Return the (x, y) coordinate for the center point of the cell that contains the specified text.  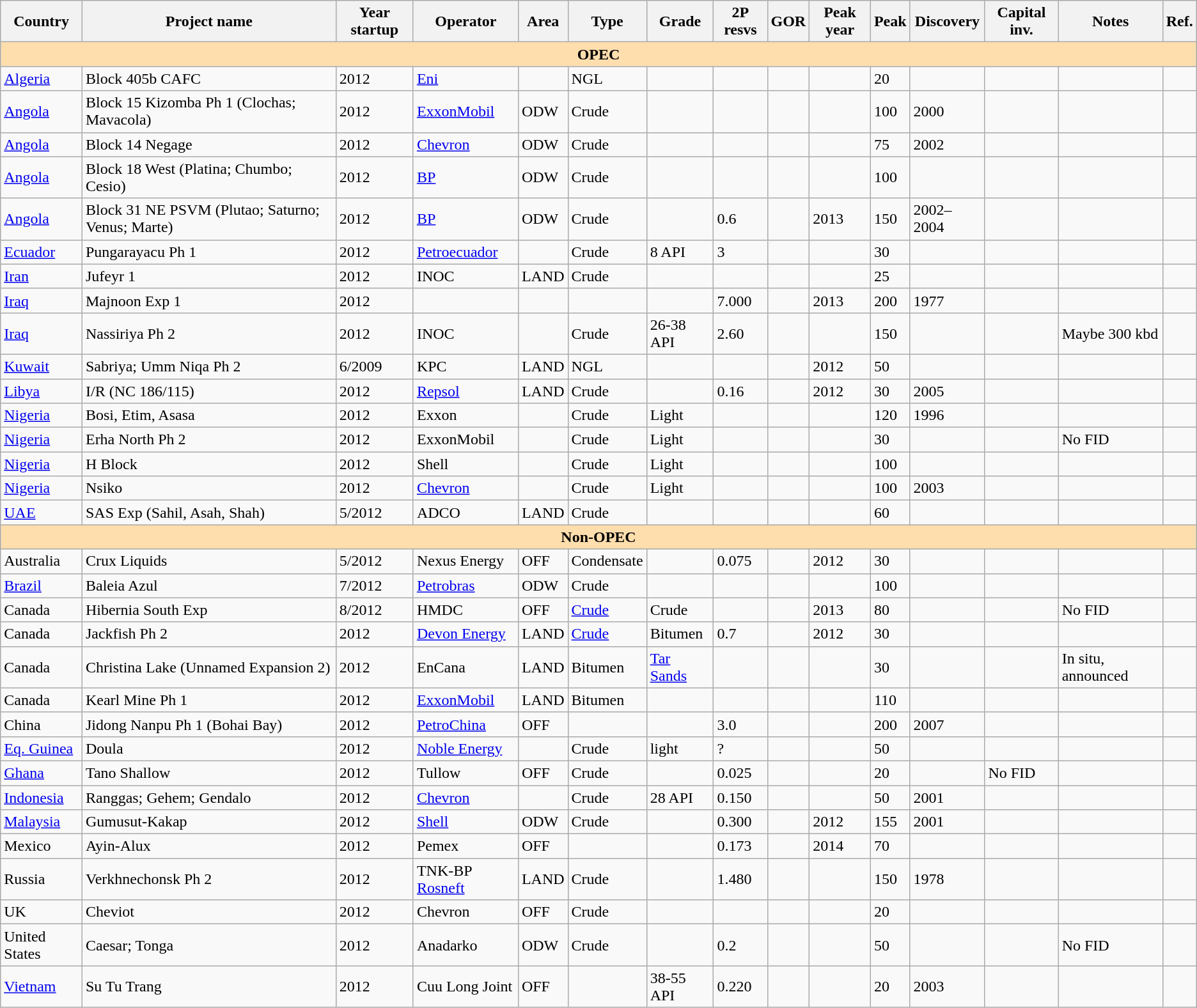
Operator (465, 22)
6/2009 (375, 366)
Cheviot (208, 912)
SAS Exp (Sahil, Asah, Shah) (208, 513)
Vietnam (42, 987)
Nassiriya Ph 2 (208, 334)
3.0 (740, 724)
Jackfish Ph 2 (208, 634)
Eni (465, 79)
Type (607, 22)
Jidong Nanpu Ph 1 (Bohai Bay) (208, 724)
1977 (948, 300)
OPEC (598, 54)
EnCana (465, 667)
Hibernia South Exp (208, 610)
Gumusut-Kakap (208, 822)
Mexico (42, 846)
Nexus Energy (465, 561)
Petroecuador (465, 252)
Ranggas; Gehem; Gendalo (208, 797)
0.025 (740, 773)
Ref. (1179, 22)
2002 (948, 144)
Russia (42, 880)
Brazil (42, 585)
2007 (948, 724)
2014 (840, 846)
0.220 (740, 987)
Libya (42, 391)
0.16 (740, 391)
Iran (42, 276)
Malaysia (42, 822)
75 (890, 144)
2000 (948, 111)
Tar Sands (680, 667)
Year startup (375, 22)
Capital inv. (1022, 22)
Verkhnechonsk Ph 2 (208, 880)
120 (890, 415)
Grade (680, 22)
1.480 (740, 880)
Australia (42, 561)
UAE (42, 513)
Block 15 Kizomba Ph 1 (Clochas; Mavacola) (208, 111)
Block 18 West (Platina; Chumbo; Cesio) (208, 178)
Pungarayacu Ph 1 (208, 252)
2.60 (740, 334)
HMDC (465, 610)
Tullow (465, 773)
0.300 (740, 822)
7.000 (740, 300)
Su Tu Trang (208, 987)
KPC (465, 366)
155 (890, 822)
Block 31 NE PSVM (Plutao; Saturno; Venus; Marte) (208, 219)
Pemex (465, 846)
8/2012 (375, 610)
Tano Shallow (208, 773)
1978 (948, 880)
0.7 (740, 634)
Caesar; Tonga (208, 945)
PetroChina (465, 724)
Country (42, 22)
Kuwait (42, 366)
Peak year (840, 22)
Erha North Ph 2 (208, 440)
United States (42, 945)
Non-OPEC (598, 537)
I/R (NC 186/115) (208, 391)
Cuu Long Joint (465, 987)
0.2 (740, 945)
Block 405b CAFC (208, 79)
2005 (948, 391)
Christina Lake (Unnamed Expansion 2) (208, 667)
Discovery (948, 22)
Crux Liquids (208, 561)
Doula (208, 748)
Ecuador (42, 252)
ADCO (465, 513)
28 API (680, 797)
Maybe 300 kbd (1110, 334)
25 (890, 276)
2P resvs (740, 22)
80 (890, 610)
Nsiko (208, 488)
Baleia Azul (208, 585)
TNK-BP Rosneft (465, 880)
Kearl Mine Ph 1 (208, 700)
Indonesia (42, 797)
? (740, 748)
0.150 (740, 797)
In situ, announced (1110, 667)
light (680, 748)
70 (890, 846)
60 (890, 513)
H Block (208, 464)
8 API (680, 252)
0.075 (740, 561)
26-38 API (680, 334)
China (42, 724)
Exxon (465, 415)
Noble Energy (465, 748)
Eq. Guinea (42, 748)
0.6 (740, 219)
UK (42, 912)
7/2012 (375, 585)
Jufeyr 1 (208, 276)
Ayin-Alux (208, 846)
Petrobras (465, 585)
Condensate (607, 561)
Anadarko (465, 945)
Majnoon Exp 1 (208, 300)
Devon Energy (465, 634)
Peak (890, 22)
Algeria (42, 79)
Area (543, 22)
Notes (1110, 22)
Repsol (465, 391)
Block 14 Negage (208, 144)
38-55 API (680, 987)
Project name (208, 22)
Bosi, Etim, Asasa (208, 415)
Sabriya; Umm Niqa Ph 2 (208, 366)
Ghana (42, 773)
1996 (948, 415)
GOR (788, 22)
2002–2004 (948, 219)
0.173 (740, 846)
110 (890, 700)
3 (740, 252)
